Return [x, y] of the center of cell containing provided text 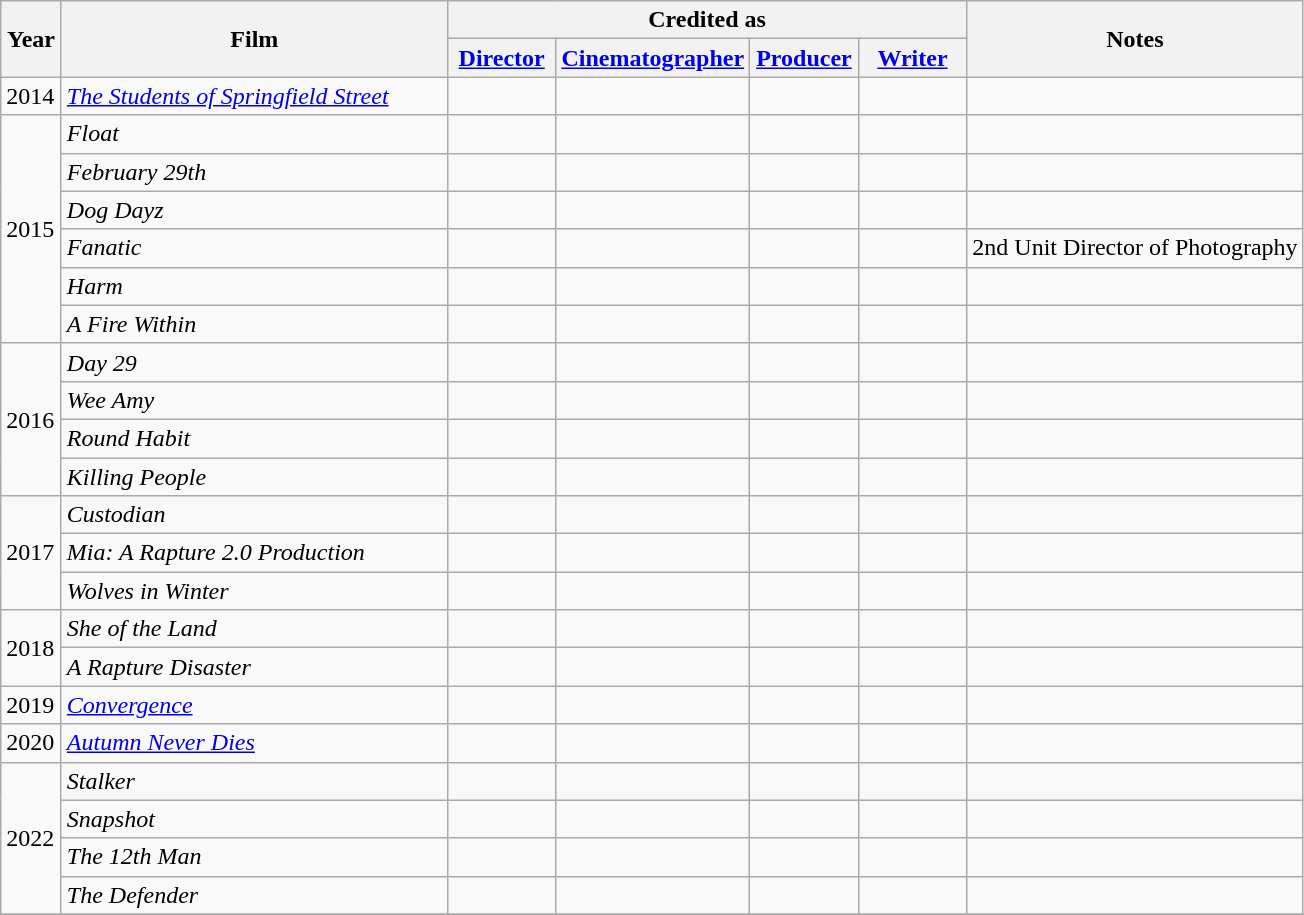
Mia: A Rapture 2.0 Production [254, 553]
2014 [32, 96]
2016 [32, 419]
Producer [804, 58]
Day 29 [254, 362]
Notes [1135, 39]
Cinematographer [653, 58]
2nd Unit Director of Photography [1135, 248]
Film [254, 39]
Dog Dayz [254, 210]
2019 [32, 705]
A Fire Within [254, 324]
Wee Amy [254, 400]
Snapshot [254, 819]
Float [254, 134]
2017 [32, 553]
Wolves in Winter [254, 591]
Fanatic [254, 248]
Autumn Never Dies [254, 743]
The Students of Springfield Street [254, 96]
2022 [32, 838]
The 12th Man [254, 857]
2018 [32, 648]
Convergence [254, 705]
2015 [32, 229]
Writer [912, 58]
She of the Land [254, 629]
Custodian [254, 515]
Year [32, 39]
A Rapture Disaster [254, 667]
Director [502, 58]
Round Habit [254, 438]
Harm [254, 286]
The Defender [254, 895]
2020 [32, 743]
Stalker [254, 781]
February 29th [254, 172]
Killing People [254, 477]
Credited as [706, 20]
